Scan for the cell matching the given text and deliver its (X, Y) coordinate at center. 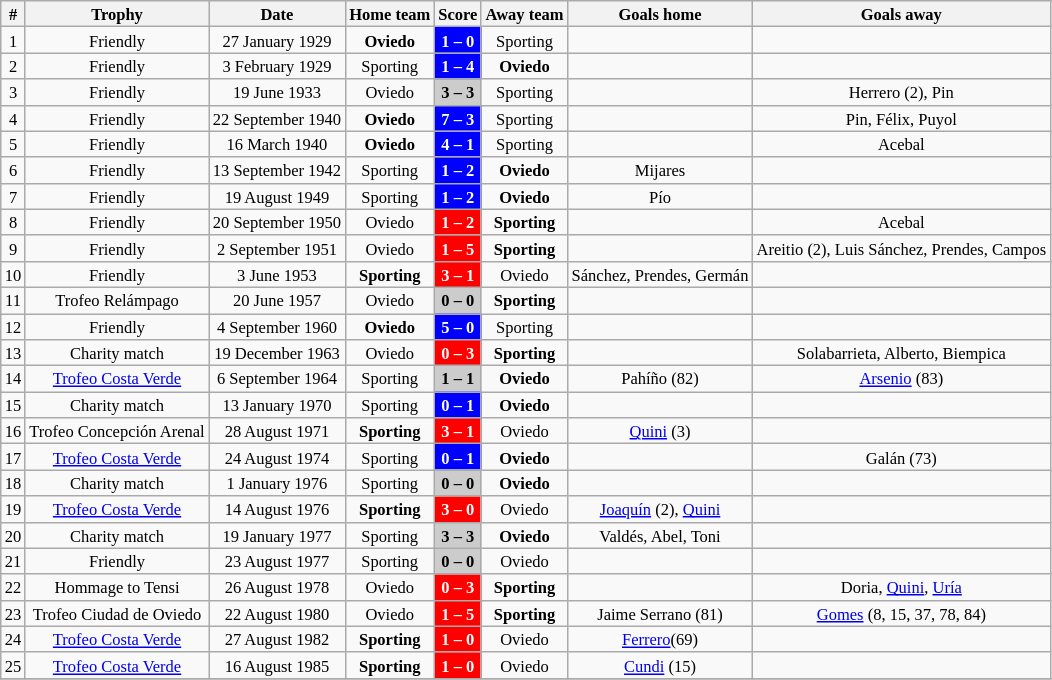
Away team (524, 14)
26 August 1978 (277, 587)
Ferrero(69) (660, 639)
18 (14, 483)
27 August 1982 (277, 639)
13 September 1942 (277, 170)
Goals home (660, 14)
16 (14, 431)
13 January 1970 (277, 405)
7 – 3 (458, 118)
Gomes (8, 15, 37, 78, 84) (901, 613)
22 September 1940 (277, 118)
# (14, 14)
10 (14, 274)
19 June 1933 (277, 92)
16 March 1940 (277, 144)
5 (14, 144)
4 – 1 (458, 144)
25 (14, 665)
4 (14, 118)
7 (14, 196)
Trophy (116, 14)
Joaquín (2), Quini (660, 509)
2 September 1951 (277, 248)
19 December 1963 (277, 353)
19 January 1977 (277, 535)
17 (14, 457)
Pin, Félix, Puyol (901, 118)
Sánchez, Prendes, Germán (660, 274)
20 September 1950 (277, 222)
6 (14, 170)
3 – 0 (458, 509)
Trofeo Relámpago (116, 300)
20 (14, 535)
Mijares (660, 170)
Pío (660, 196)
9 (14, 248)
Cundi (15) (660, 665)
Areitio (2), Luis Sánchez, Prendes, Campos (901, 248)
Doria, Quini, Uría (901, 587)
23 (14, 613)
3 (14, 92)
5 – 0 (458, 327)
Home team (390, 14)
Galán (73) (901, 457)
Arsenio (83) (901, 379)
1 January 1976 (277, 483)
14 August 1976 (277, 509)
Quini (3) (660, 431)
24 August 1974 (277, 457)
22 August 1980 (277, 613)
22 (14, 587)
19 (14, 509)
23 August 1977 (277, 561)
Trofeo Concepción Arenal (116, 431)
Valdés, Abel, Toni (660, 535)
19 August 1949 (277, 196)
1 – 1 (458, 379)
4 September 1960 (277, 327)
27 January 1929 (277, 40)
1 (14, 40)
8 (14, 222)
6 September 1964 (277, 379)
21 (14, 561)
13 (14, 353)
1 – 4 (458, 66)
Jaime Serrano (81) (660, 613)
28 August 1971 (277, 431)
Trofeo Ciudad de Oviedo (116, 613)
15 (14, 405)
3 June 1953 (277, 274)
20 June 1957 (277, 300)
Solabarrieta, Alberto, Biempica (901, 353)
Hommage to Tensi (116, 587)
16 August 1985 (277, 665)
14 (14, 379)
Herrero (2), Pin (901, 92)
24 (14, 639)
11 (14, 300)
12 (14, 327)
Goals away (901, 14)
Score (458, 14)
Date (277, 14)
3 February 1929 (277, 66)
Pahíño (82) (660, 379)
2 (14, 66)
